Determine the (x, y) coordinate at the center of the cell enclosing the given text.  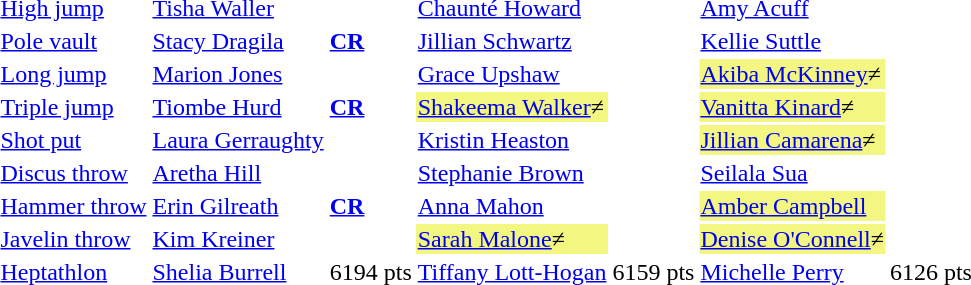
Aretha Hill (238, 173)
Anna Mahon (512, 206)
Kellie Suttle (792, 41)
Kim Kreiner (238, 239)
Kristin Heaston (512, 140)
Denise O'Connell≠ (792, 239)
Grace Upshaw (512, 74)
Akiba McKinney≠ (792, 74)
Vanitta Kinard≠ (792, 107)
Seilala Sua (792, 173)
Sarah Malone≠ (512, 239)
Stacy Dragila (238, 41)
Amber Campbell (792, 206)
Marion Jones (238, 74)
Shakeema Walker≠ (512, 107)
Tiombe Hurd (238, 107)
Jillian Schwartz (512, 41)
Laura Gerraughty (238, 140)
Stephanie Brown (512, 173)
Erin Gilreath (238, 206)
Jillian Camarena≠ (792, 140)
